From the cell containing the given text, extract its center point as [X, Y] coordinate. 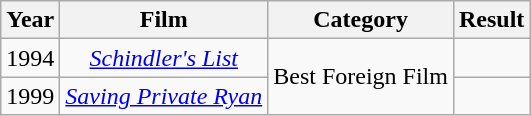
1994 [30, 58]
1999 [30, 96]
Best Foreign Film [361, 77]
Year [30, 20]
Category [361, 20]
Schindler's List [164, 58]
Film [164, 20]
Result [491, 20]
Saving Private Ryan [164, 96]
